Scan for the cell matching the given text and deliver its [X, Y] coordinate at center. 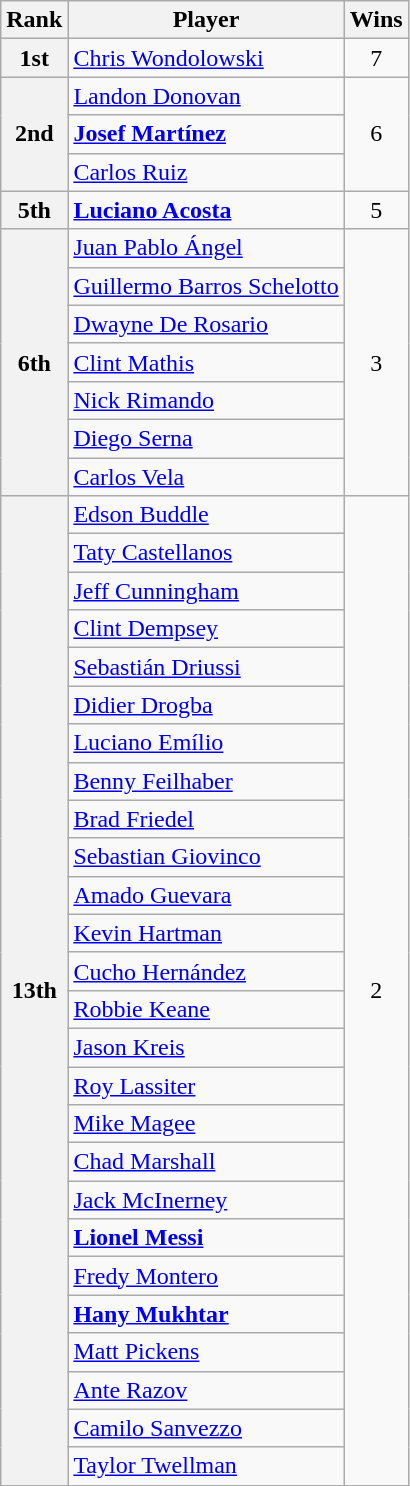
1st [34, 58]
Didier Drogba [206, 705]
Jack McInerney [206, 1200]
3 [376, 362]
Robbie Keane [206, 1009]
Chris Wondolowski [206, 58]
Brad Friedel [206, 819]
Taylor Twellman [206, 1466]
Player [206, 20]
Fredy Montero [206, 1276]
6 [376, 134]
Hany Mukhtar [206, 1314]
Camilo Sanvezzo [206, 1428]
Chad Marshall [206, 1162]
5 [376, 210]
Kevin Hartman [206, 933]
7 [376, 58]
Carlos Vela [206, 477]
2nd [34, 134]
Diego Serna [206, 438]
Juan Pablo Ángel [206, 248]
Luciano Acosta [206, 210]
Nick Rimando [206, 400]
Dwayne De Rosario [206, 324]
2 [376, 991]
Lionel Messi [206, 1238]
Sebastian Giovinco [206, 857]
Guillermo Barros Schelotto [206, 286]
Taty Castellanos [206, 553]
Amado Guevara [206, 895]
Wins [376, 20]
Ante Razov [206, 1390]
Rank [34, 20]
Benny Feilhaber [206, 781]
6th [34, 362]
Jeff Cunningham [206, 591]
Carlos Ruiz [206, 172]
Luciano Emílio [206, 743]
Sebastián Driussi [206, 667]
Mike Magee [206, 1124]
Edson Buddle [206, 515]
13th [34, 991]
Clint Dempsey [206, 629]
5th [34, 210]
Jason Kreis [206, 1047]
Roy Lassiter [206, 1085]
Clint Mathis [206, 362]
Josef Martínez [206, 134]
Landon Donovan [206, 96]
Matt Pickens [206, 1352]
Cucho Hernández [206, 971]
